From the cell containing the given text, extract its center point as (x, y) coordinate. 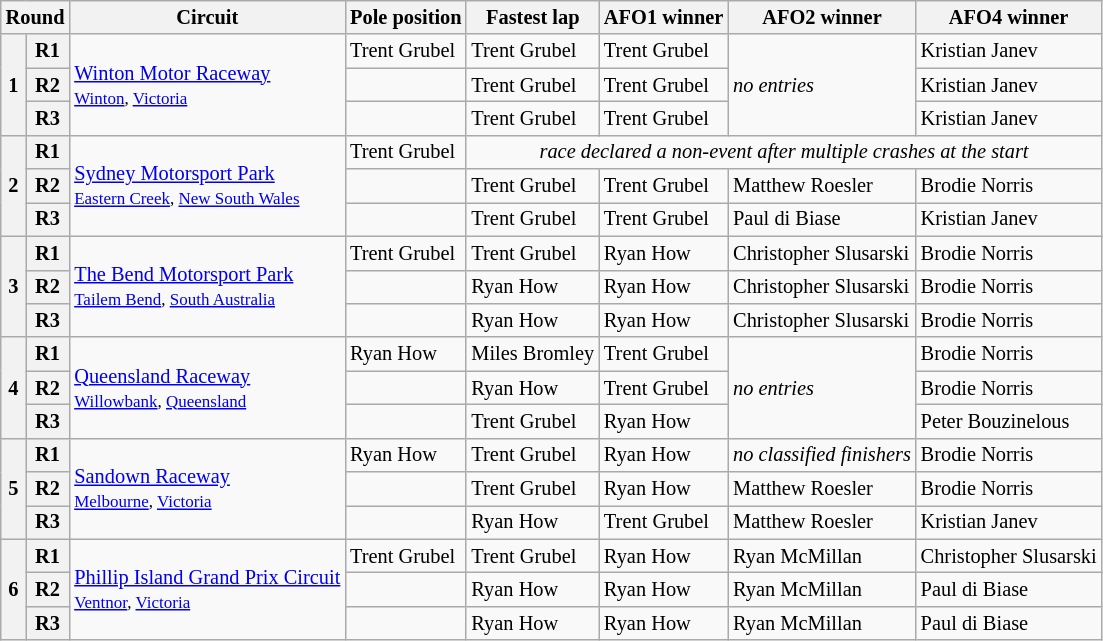
Sydney Motorsport ParkEastern Creek, New South Wales (207, 186)
Queensland RacewayWillowbank, Queensland (207, 388)
3 (14, 286)
AFO4 winner (1009, 17)
Peter Bouzinelous (1009, 421)
5 (14, 488)
The Bend Motorsport ParkTailem Bend, South Australia (207, 286)
Pole position (406, 17)
2 (14, 186)
no classified finishers (822, 455)
Round (36, 17)
Sandown RacewayMelbourne, Victoria (207, 488)
6 (14, 590)
AFO1 winner (664, 17)
4 (14, 388)
Circuit (207, 17)
Phillip Island Grand Prix CircuitVentnor, Victoria (207, 590)
AFO2 winner (822, 17)
Winton Motor RacewayWinton, Victoria (207, 84)
race declared a non-event after multiple crashes at the start (784, 152)
1 (14, 84)
Miles Bromley (532, 354)
Fastest lap (532, 17)
